Identify which cell holds the provided text, then report its (x, y) central coordinate. 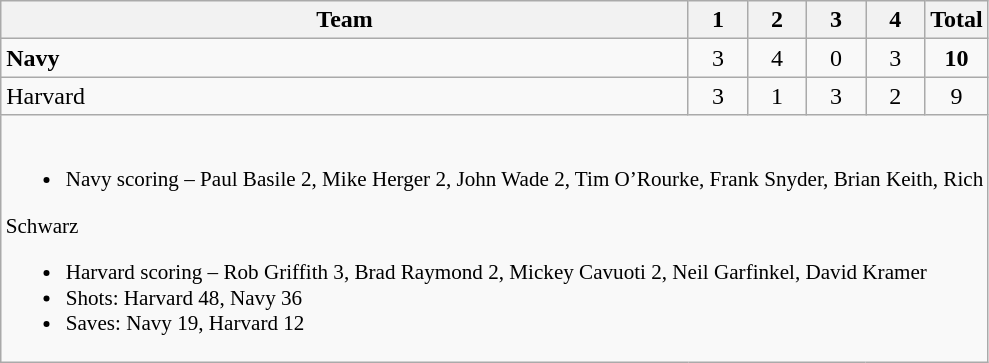
9 (957, 96)
10 (957, 58)
Harvard (345, 96)
Total (957, 20)
Navy (345, 58)
0 (836, 58)
Team (345, 20)
